Detect which cell encompasses the target text, then output its (X, Y) center coordinate. 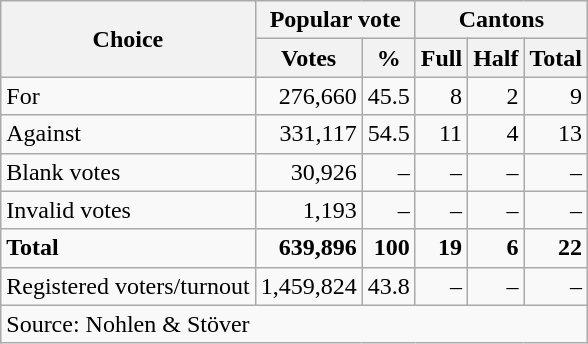
Popular vote (335, 20)
Source: Nohlen & Stöver (294, 324)
1,459,824 (308, 286)
8 (441, 96)
1,193 (308, 210)
2 (496, 96)
30,926 (308, 172)
11 (441, 134)
276,660 (308, 96)
22 (556, 248)
Votes (308, 58)
9 (556, 96)
100 (388, 248)
Against (128, 134)
19 (441, 248)
For (128, 96)
4 (496, 134)
6 (496, 248)
Blank votes (128, 172)
Half (496, 58)
331,117 (308, 134)
639,896 (308, 248)
Invalid votes (128, 210)
43.8 (388, 286)
Full (441, 58)
13 (556, 134)
Registered voters/turnout (128, 286)
54.5 (388, 134)
Cantons (501, 20)
% (388, 58)
Choice (128, 39)
45.5 (388, 96)
